Output the [X, Y] coordinate of the center of the cell containing the given text.  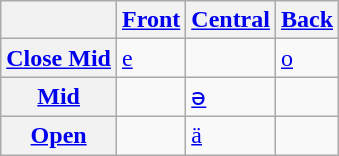
ä [231, 135]
e [150, 58]
Back [306, 20]
Mid [59, 97]
Front [150, 20]
Open [59, 135]
ə [231, 97]
Central [231, 20]
o [306, 58]
Close Mid [59, 58]
